Identify which cell holds the provided text, then report its [X, Y] central coordinate. 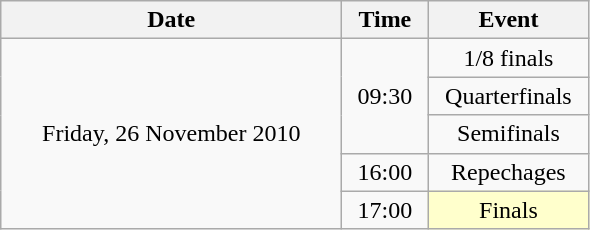
Repechages [508, 172]
16:00 [385, 172]
Semifinals [508, 134]
Event [508, 20]
Time [385, 20]
Finals [508, 210]
17:00 [385, 210]
09:30 [385, 96]
Date [172, 20]
1/8 finals [508, 58]
Friday, 26 November 2010 [172, 134]
Quarterfinals [508, 96]
